Search for the cell housing the specified text and yield its [x, y] center coordinate. 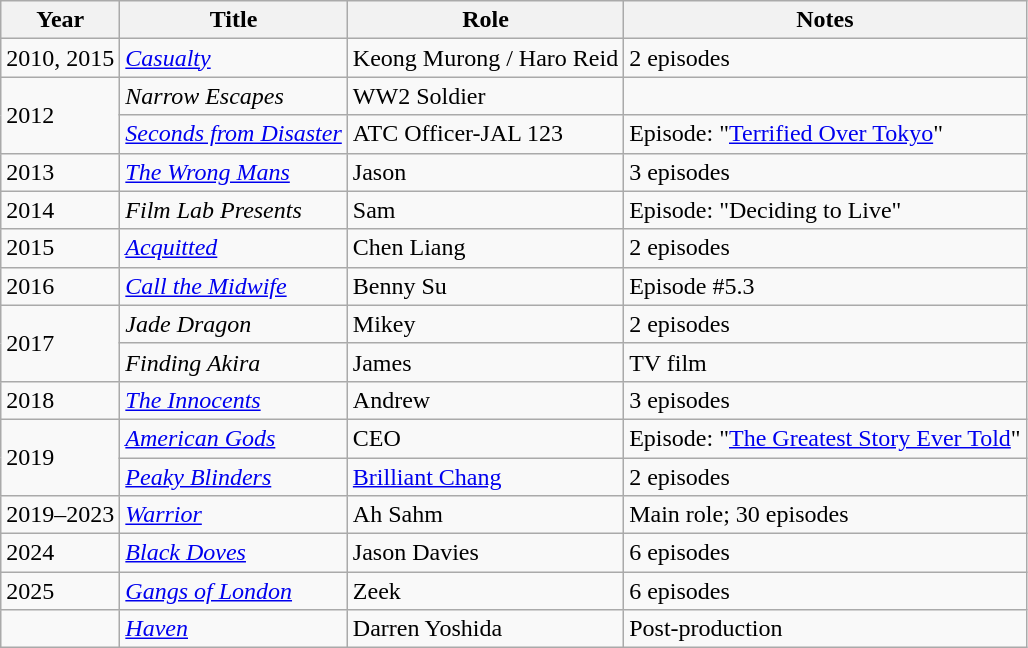
2015 [60, 248]
Film Lab Presents [234, 210]
Role [485, 20]
Haven [234, 629]
Episode: "Terrified Over Tokyo" [825, 134]
Jason Davies [485, 553]
Warrior [234, 515]
Seconds from Disaster [234, 134]
Acquitted [234, 248]
Ah Sahm [485, 515]
James [485, 362]
Title [234, 20]
2025 [60, 591]
2017 [60, 343]
Episode: "Deciding to Live" [825, 210]
2014 [60, 210]
Benny Su [485, 286]
2012 [60, 115]
Narrow Escapes [234, 96]
Year [60, 20]
2013 [60, 172]
CEO [485, 438]
American Gods [234, 438]
The Wrong Mans [234, 172]
Jason [485, 172]
Call the Midwife [234, 286]
Main role; 30 episodes [825, 515]
Casualty [234, 58]
2019–2023 [60, 515]
Mikey [485, 324]
2016 [60, 286]
Post-production [825, 629]
Peaky Blinders [234, 477]
Brilliant Chang [485, 477]
Zeek [485, 591]
ATC Officer-JAL 123 [485, 134]
TV film [825, 362]
2018 [60, 400]
Black Doves [234, 553]
2010, 2015 [60, 58]
Andrew [485, 400]
Episode: "The Greatest Story Ever Told" [825, 438]
2019 [60, 457]
Keong Murong / Haro Reid [485, 58]
Notes [825, 20]
Sam [485, 210]
Chen Liang [485, 248]
WW2 Soldier [485, 96]
2024 [60, 553]
Darren Yoshida [485, 629]
Finding Akira [234, 362]
Episode #5.3 [825, 286]
Jade Dragon [234, 324]
Gangs of London [234, 591]
The Innocents [234, 400]
